Identify which cell holds the provided text, then report its (x, y) central coordinate. 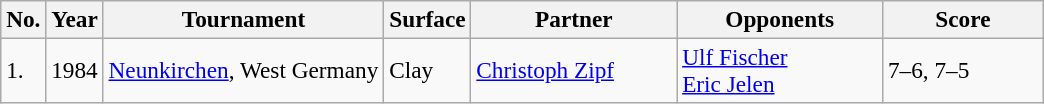
Tournament (244, 19)
Surface (428, 19)
Clay (428, 70)
Christoph Zipf (574, 70)
Score (964, 19)
Partner (574, 19)
1984 (74, 70)
Neunkirchen, West Germany (244, 70)
Opponents (780, 19)
7–6, 7–5 (964, 70)
No. (24, 19)
Year (74, 19)
1. (24, 70)
Ulf Fischer Eric Jelen (780, 70)
